Provide the (x, y) coordinate of the cell's center where the given text is located.  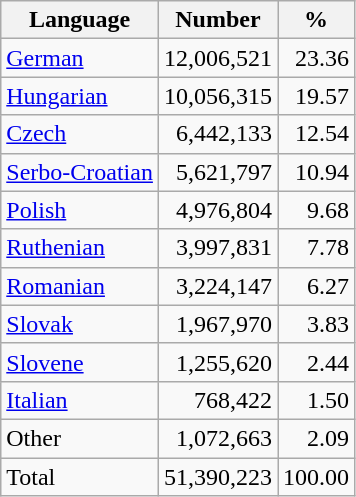
% (316, 20)
768,422 (218, 400)
1,072,663 (218, 438)
Czech (80, 134)
Polish (80, 210)
Romanian (80, 286)
1,255,620 (218, 362)
Other (80, 438)
Number (218, 20)
100.00 (316, 477)
Italian (80, 400)
51,390,223 (218, 477)
2.44 (316, 362)
5,621,797 (218, 172)
Total (80, 477)
3,224,147 (218, 286)
9.68 (316, 210)
Serbo-Croatian (80, 172)
4,976,804 (218, 210)
6.27 (316, 286)
19.57 (316, 96)
1.50 (316, 400)
Hungarian (80, 96)
1,967,970 (218, 324)
German (80, 58)
Slovak (80, 324)
12.54 (316, 134)
2.09 (316, 438)
6,442,133 (218, 134)
Language (80, 20)
10.94 (316, 172)
23.36 (316, 58)
Slovene (80, 362)
12,006,521 (218, 58)
3.83 (316, 324)
7.78 (316, 248)
3,997,831 (218, 248)
10,056,315 (218, 96)
Ruthenian (80, 248)
